Detect which cell encompasses the target text, then output its (x, y) center coordinate. 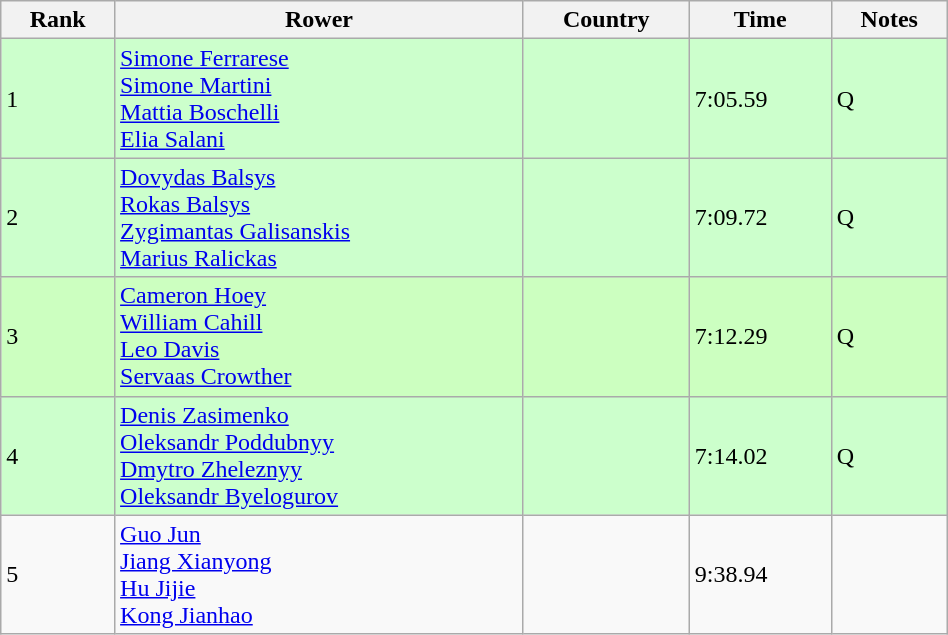
Rank (58, 20)
Time (760, 20)
1 (58, 98)
7:14.02 (760, 456)
Guo JunJiang XianyongHu JijieKong Jianhao (320, 574)
Dovydas BalsysRokas BalsysZygimantas GalisanskisMarius Ralickas (320, 218)
Notes (889, 20)
3 (58, 336)
9:38.94 (760, 574)
7:12.29 (760, 336)
7:05.59 (760, 98)
Country (606, 20)
5 (58, 574)
Rower (320, 20)
Cameron HoeyWilliam CahillLeo DavisServaas Crowther (320, 336)
4 (58, 456)
Simone FerrareseSimone MartiniMattia BoschelliElia Salani (320, 98)
7:09.72 (760, 218)
Denis ZasimenkoOleksandr PoddubnyyDmytro ZheleznyyOleksandr Byelogurov (320, 456)
2 (58, 218)
